Output the [x, y] coordinate of the center of the cell containing the given text.  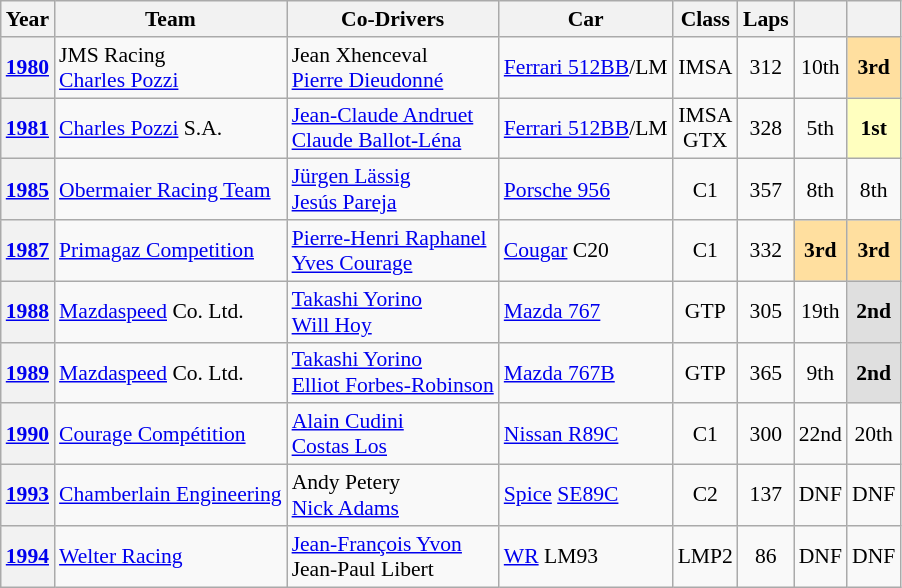
300 [766, 434]
5th [820, 128]
Class [706, 19]
Chamberlain Engineering [170, 496]
332 [766, 250]
Jean-François Yvon Jean-Paul Libert [393, 556]
IMSAGTX [706, 128]
312 [766, 68]
Welter Racing [170, 556]
Takashi Yorino Will Hoy [393, 312]
Charles Pozzi S.A. [170, 128]
86 [766, 556]
Jean Xhenceval Pierre Dieudonné [393, 68]
Mazda 767 [586, 312]
Co-Drivers [393, 19]
1994 [28, 556]
Laps [766, 19]
365 [766, 372]
Obermaier Racing Team [170, 190]
Jürgen Lässig Jesús Pareja [393, 190]
137 [766, 496]
JMS Racing Charles Pozzi [170, 68]
328 [766, 128]
Team [170, 19]
1981 [28, 128]
Alain Cudini Costas Los [393, 434]
22nd [820, 434]
10th [820, 68]
1989 [28, 372]
LMP2 [706, 556]
Car [586, 19]
357 [766, 190]
Mazda 767B [586, 372]
19th [820, 312]
Takashi Yorino Elliot Forbes-Robinson [393, 372]
Porsche 956 [586, 190]
Andy Petery Nick Adams [393, 496]
9th [820, 372]
Spice SE89C [586, 496]
1993 [28, 496]
WR LM93 [586, 556]
IMSA [706, 68]
Jean-Claude Andruet Claude Ballot-Léna [393, 128]
20th [874, 434]
Courage Compétition [170, 434]
1990 [28, 434]
1985 [28, 190]
Primagaz Competition [170, 250]
1988 [28, 312]
C2 [706, 496]
1st [874, 128]
Nissan R89C [586, 434]
1980 [28, 68]
Year [28, 19]
1987 [28, 250]
Pierre-Henri Raphanel Yves Courage [393, 250]
305 [766, 312]
Cougar C20 [586, 250]
